Locate the cell with the specified text and output its [X, Y] center coordinate. 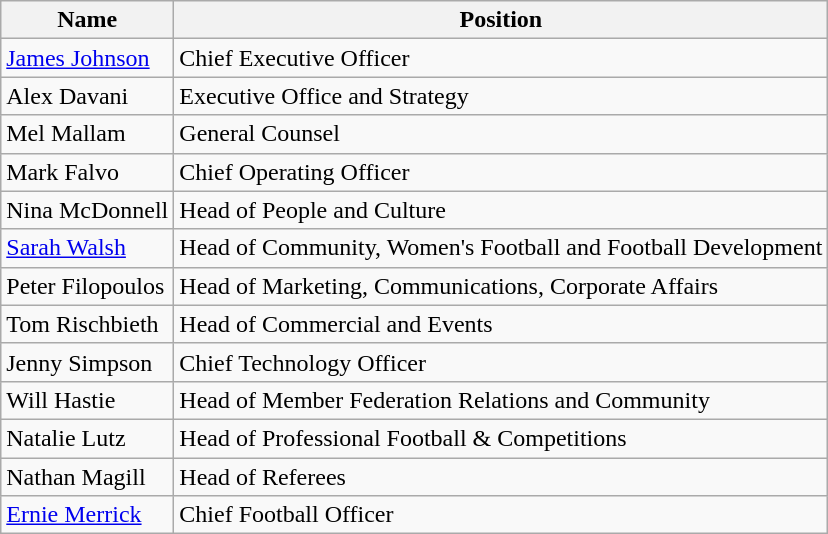
Sarah Walsh [88, 248]
Chief Executive Officer [501, 58]
Nina McDonnell [88, 210]
Mark Falvo [88, 172]
James Johnson [88, 58]
Chief Football Officer [501, 515]
Head of Commercial and Events [501, 324]
Peter Filopoulos [88, 286]
Head of Member Federation Relations and Community [501, 400]
Ernie Merrick [88, 515]
Chief Operating Officer [501, 172]
Will Hastie [88, 400]
Executive Office and Strategy [501, 96]
Jenny Simpson [88, 362]
Head of Referees [501, 477]
Tom Rischbieth [88, 324]
General Counsel [501, 134]
Head of Community, Women's Football and Football Development [501, 248]
Mel Mallam [88, 134]
Head of Marketing, Communications, Corporate Affairs [501, 286]
Alex Davani [88, 96]
Natalie Lutz [88, 438]
Head of Professional Football & Competitions [501, 438]
Position [501, 20]
Chief Technology Officer [501, 362]
Head of People and Culture [501, 210]
Name [88, 20]
Nathan Magill [88, 477]
